Determine the (X, Y) coordinate at the center of the cell enclosing the given text.  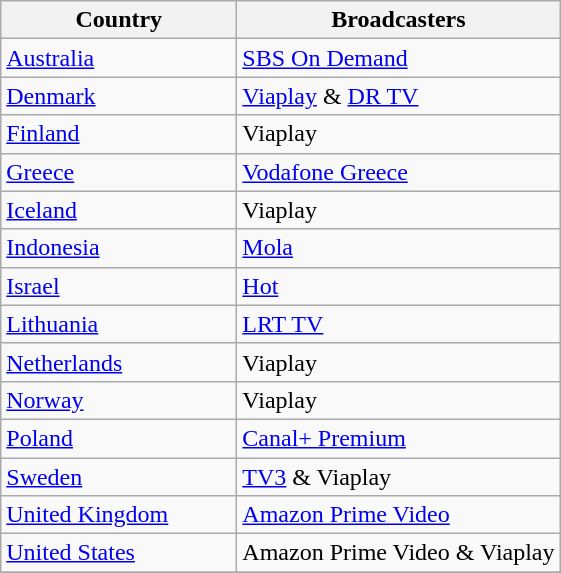
TV3 & Viaplay (398, 477)
Hot (398, 286)
SBS On Demand (398, 58)
Norway (119, 400)
Canal+ Premium (398, 438)
Vodafone Greece (398, 172)
Viaplay & DR TV (398, 96)
Denmark (119, 96)
United States (119, 553)
Amazon Prime Video & Viaplay (398, 553)
Indonesia (119, 248)
Broadcasters (398, 20)
United Kingdom (119, 515)
Netherlands (119, 362)
Poland (119, 438)
Country (119, 20)
Israel (119, 286)
LRT TV (398, 324)
Sweden (119, 477)
Australia (119, 58)
Amazon Prime Video (398, 515)
Lithuania (119, 324)
Mola (398, 248)
Finland (119, 134)
Iceland (119, 210)
Greece (119, 172)
